Pinpoint the cell where the given text exists, returning its [x, y] midpoint coordinate. 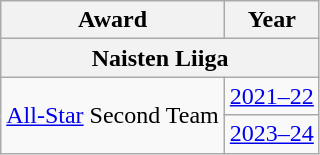
All-Star Second Team [113, 115]
2021–22 [272, 96]
2023–24 [272, 134]
Award [113, 20]
Naisten Liiga [160, 58]
Year [272, 20]
